Provide the (x, y) coordinate of the cell's center where the given text is located.  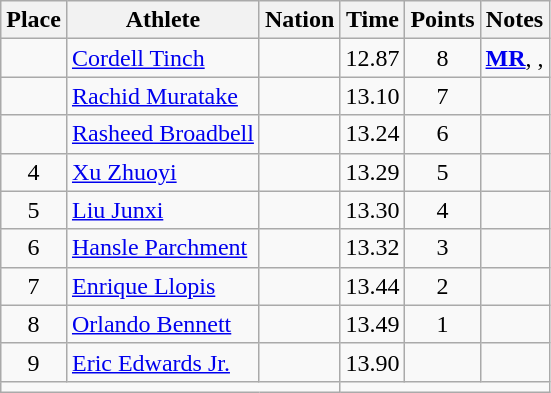
Eric Edwards Jr. (162, 362)
Rachid Muratake (162, 96)
Notes (514, 20)
9 (34, 362)
13.32 (372, 248)
Points (442, 20)
1 (442, 324)
3 (442, 248)
Place (34, 20)
Time (372, 20)
Liu Junxi (162, 210)
MR, , (514, 58)
Nation (299, 20)
2 (442, 286)
13.49 (372, 324)
13.29 (372, 172)
13.30 (372, 210)
Enrique Llopis (162, 286)
Cordell Tinch (162, 58)
13.24 (372, 134)
13.10 (372, 96)
Orlando Bennett (162, 324)
Athlete (162, 20)
12.87 (372, 58)
Hansle Parchment (162, 248)
13.44 (372, 286)
Rasheed Broadbell (162, 134)
Xu Zhuoyi (162, 172)
13.90 (372, 362)
